Search for the cell housing the specified text and yield its (X, Y) center coordinate. 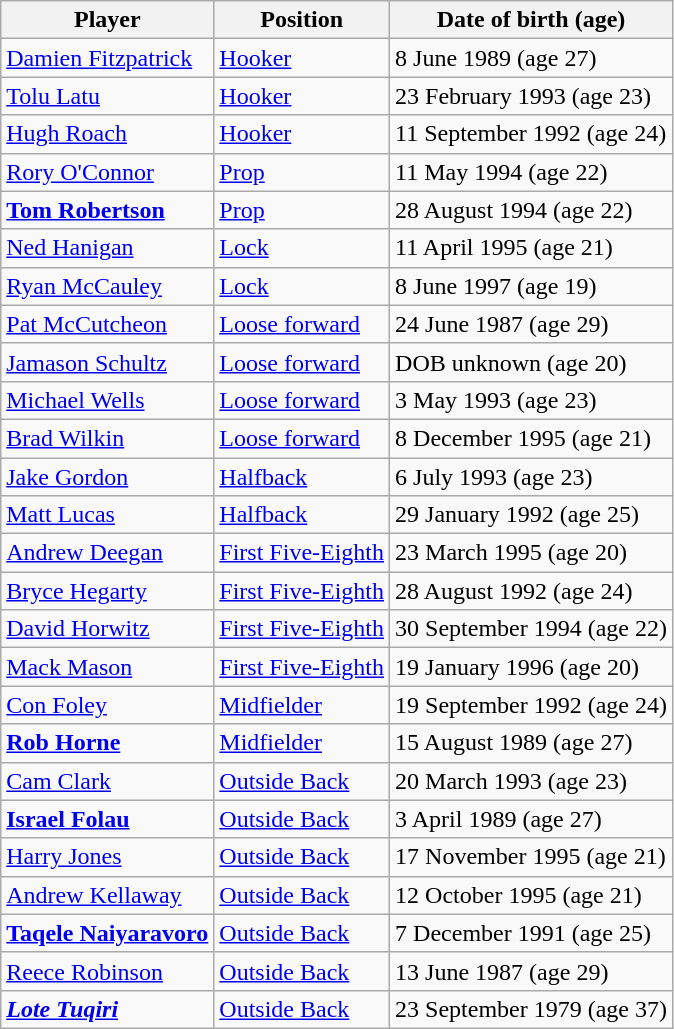
20 March 1993 (age 23) (532, 781)
Date of birth (age) (532, 20)
David Horwitz (108, 629)
Jamason Schultz (108, 362)
Player (108, 20)
30 September 1994 (age 22) (532, 629)
Israel Folau (108, 819)
6 July 1993 (age 23) (532, 477)
Ryan McCauley (108, 286)
Rory O'Connor (108, 172)
Michael Wells (108, 400)
13 June 1987 (age 29) (532, 971)
Rob Horne (108, 743)
11 April 1995 (age 21) (532, 248)
23 March 1995 (age 20) (532, 553)
28 August 1992 (age 24) (532, 591)
12 October 1995 (age 21) (532, 895)
Taqele Naiyaravoro (108, 933)
DOB unknown (age 20) (532, 362)
Tolu Latu (108, 96)
15 August 1989 (age 27) (532, 743)
Pat McCutcheon (108, 324)
Damien Fitzpatrick (108, 58)
7 December 1991 (age 25) (532, 933)
Matt Lucas (108, 515)
Bryce Hegarty (108, 591)
19 January 1996 (age 20) (532, 667)
Position (302, 20)
Hugh Roach (108, 134)
8 June 1989 (age 27) (532, 58)
23 February 1993 (age 23) (532, 96)
29 January 1992 (age 25) (532, 515)
Tom Robertson (108, 210)
Jake Gordon (108, 477)
11 September 1992 (age 24) (532, 134)
3 April 1989 (age 27) (532, 819)
Andrew Deegan (108, 553)
Mack Mason (108, 667)
Cam Clark (108, 781)
24 June 1987 (age 29) (532, 324)
8 December 1995 (age 21) (532, 438)
Andrew Kellaway (108, 895)
17 November 1995 (age 21) (532, 857)
Harry Jones (108, 857)
3 May 1993 (age 23) (532, 400)
8 June 1997 (age 19) (532, 286)
28 August 1994 (age 22) (532, 210)
Reece Robinson (108, 971)
Ned Hanigan (108, 248)
11 May 1994 (age 22) (532, 172)
23 September 1979 (age 37) (532, 1009)
Lote Tuqiri (108, 1009)
Con Foley (108, 705)
19 September 1992 (age 24) (532, 705)
Brad Wilkin (108, 438)
